Return (x, y) of the center of cell containing provided text 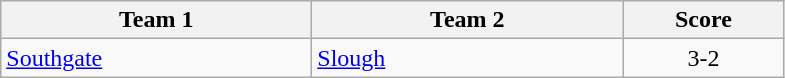
Team 2 (468, 20)
Slough (468, 58)
Team 1 (156, 20)
Southgate (156, 58)
3-2 (704, 58)
Score (704, 20)
